Pinpoint the cell where the given text exists, returning its [X, Y] midpoint coordinate. 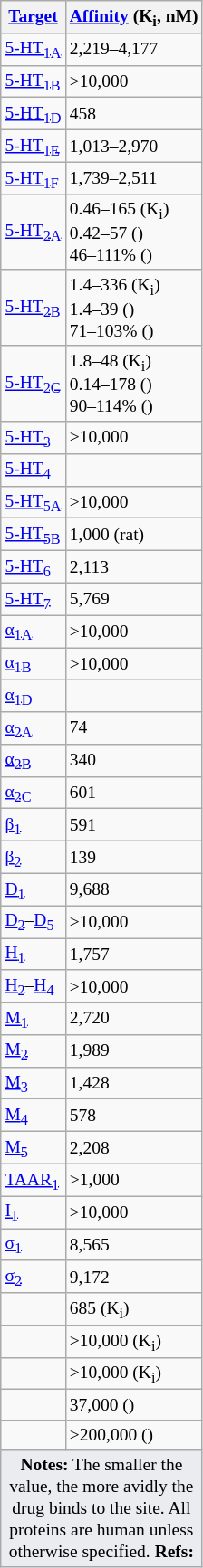
5-HT1A [33, 49]
601 [134, 793]
σ1 [33, 1245]
5-HT2B [33, 308]
5-HT1F [33, 178]
M5 [33, 1148]
5-HT5B [33, 535]
9,688 [134, 889]
5-HT7 [33, 599]
5-HT6 [33, 566]
5-HT3 [33, 438]
H1 [33, 955]
2,113 [134, 566]
458 [134, 114]
M1 [33, 1019]
σ2 [33, 1277]
5-HT2A [33, 233]
Affinity (Ki, nM) [134, 17]
TAAR1 [33, 1180]
>1,000 [134, 1180]
α2A [33, 728]
D2–D5 [33, 922]
M4 [33, 1116]
8,565 [134, 1245]
H2–H4 [33, 986]
1,428 [134, 1083]
1,757 [134, 955]
β1 [33, 825]
37,000 () [134, 1404]
I1 [33, 1212]
5-HT2C [33, 384]
β2 [33, 858]
1.4–336 (Ki)1.4–39 ()71–103% () [134, 308]
>200,000 () [134, 1435]
9,172 [134, 1277]
1.8–48 (Ki)0.14–178 ()90–114% () [134, 384]
591 [134, 825]
1,013–2,970 [134, 146]
2,208 [134, 1148]
74 [134, 728]
α1B [33, 664]
2,219–4,177 [134, 49]
578 [134, 1116]
1,739–2,511 [134, 178]
5-HT4 [33, 470]
685 (Ki) [134, 1309]
0.46–165 (Ki)0.42–57 ()46–111% () [134, 233]
M3 [33, 1083]
α2B [33, 761]
5-HT1E [33, 146]
1,000 (rat) [134, 535]
2,720 [134, 1019]
M2 [33, 1051]
5-HT5A [33, 502]
5-HT1B [33, 81]
α2C [33, 793]
D1 [33, 889]
5-HT1D [33, 114]
α1A [33, 632]
Notes: The smaller the value, the more avidly the drug binds to the site. All proteins are human unless otherwise specified. Refs: [101, 1509]
340 [134, 761]
139 [134, 858]
1,989 [134, 1051]
α1D [33, 696]
5,769 [134, 599]
Target [33, 17]
